Return the [x, y] coordinate for the center point of the cell that contains the specified text.  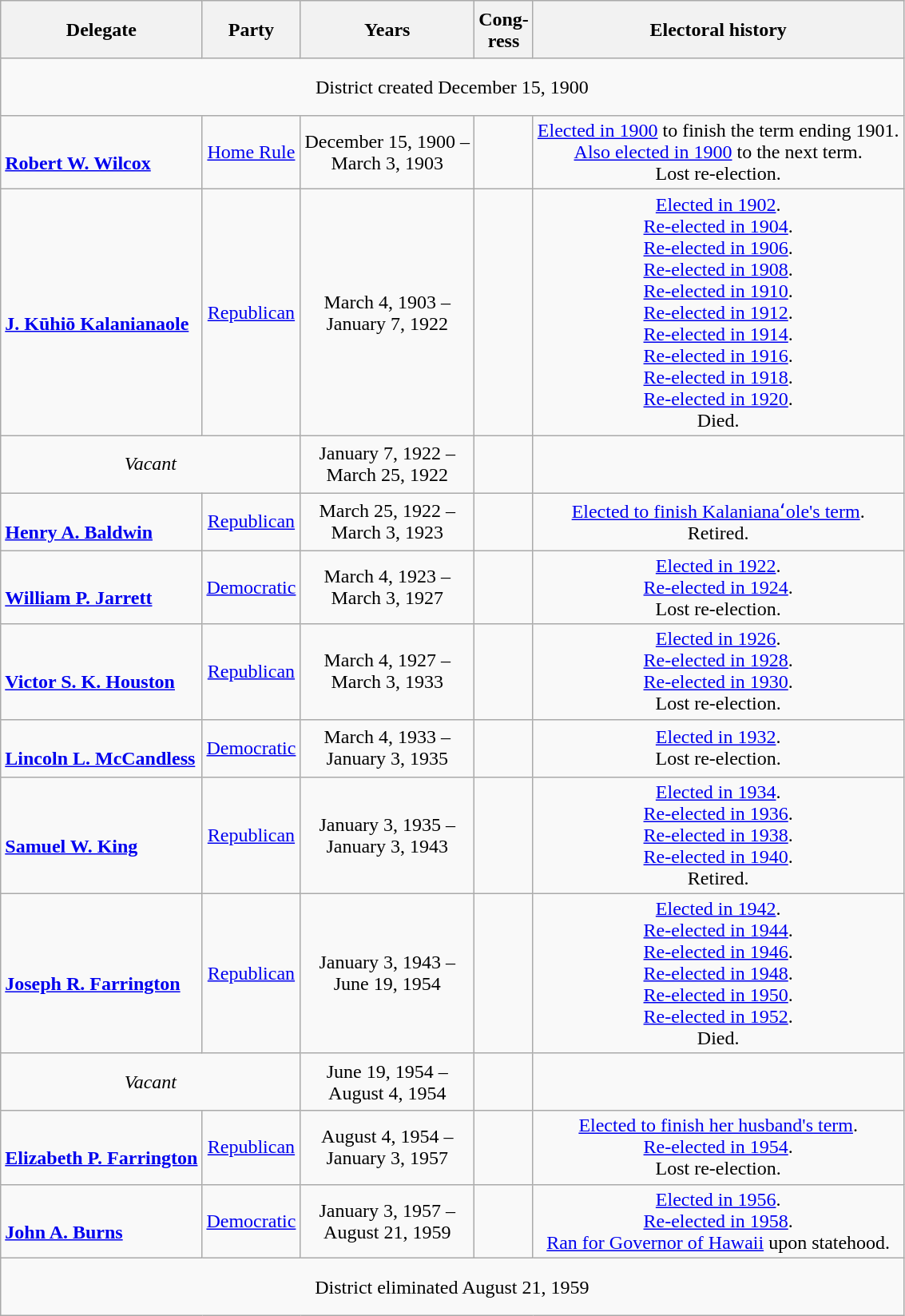
Elected in 1932.Lost re-election. [718, 748]
January 3, 1943 –June 19, 1954 [387, 973]
January 3, 1957 –August 21, 1959 [387, 1221]
Victor S. K. Houston [101, 671]
Elected in 1956.Re-elected in 1958.Ran for Governor of Hawaii upon statehood. [718, 1221]
Elizabeth P. Farrington [101, 1147]
Electoral history [718, 30]
William P. Jarrett [101, 587]
January 3, 1935 –January 3, 1943 [387, 835]
J. Kūhiō Kalanianaole [101, 312]
Elected in 1934.Re-elected in 1936.Re-elected in 1938.Re-elected in 1940.Retired. [718, 835]
Robert W. Wilcox [101, 153]
Elected in 1942.Re-elected in 1944.Re-elected in 1946.Re-elected in 1948.Re-elected in 1950.Re-elected in 1952.Died. [718, 973]
December 15, 1900 –March 3, 1903 [387, 153]
January 7, 1922 –March 25, 1922 [387, 464]
Elected in 1922.Re-elected in 1924.Lost re-election. [718, 587]
Henry A. Baldwin [101, 522]
March 4, 1903 –January 7, 1922 [387, 312]
Elected to finish Kalanianaʻole's term.Retired. [718, 522]
Years [387, 30]
March 4, 1927 –March 3, 1933 [387, 671]
Elected in 1926.Re-elected in 1928.Re-elected in 1930.Lost re-election. [718, 671]
Party [251, 30]
Lincoln L. McCandless [101, 748]
August 4, 1954 –January 3, 1957 [387, 1147]
John A. Burns [101, 1221]
Elected in 1900 to finish the term ending 1901.Also elected in 1900 to the next term.Lost re-election. [718, 153]
Home Rule [251, 153]
June 19, 1954 –August 4, 1954 [387, 1082]
Elected to finish her husband's term.Re-elected in 1954.Lost re-election. [718, 1147]
Cong-ress [504, 30]
District created December 15, 1900 [452, 87]
Samuel W. King [101, 835]
Delegate [101, 30]
March 4, 1923 –March 3, 1927 [387, 587]
March 4, 1933 –January 3, 1935 [387, 748]
District eliminated August 21, 1959 [452, 1286]
March 25, 1922 –March 3, 1923 [387, 522]
Joseph R. Farrington [101, 973]
